From the cell containing the given text, extract its center point as [x, y] coordinate. 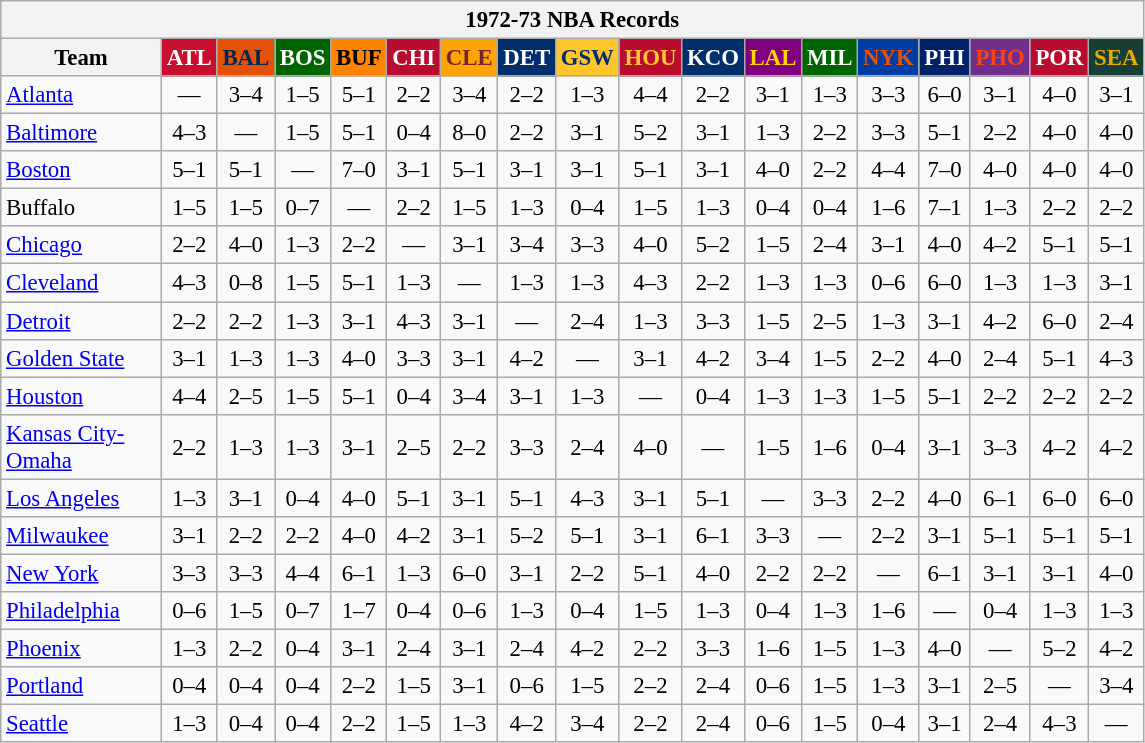
SEA [1116, 58]
0–8 [246, 283]
Phoenix [82, 648]
Los Angeles [82, 498]
LAL [772, 58]
Buffalo [82, 208]
New York [82, 573]
Baltimore [82, 133]
Portland [82, 686]
Detroit [82, 321]
BUF [359, 58]
Philadelphia [82, 611]
DET [526, 58]
HOU [650, 58]
MIL [830, 58]
PHO [1000, 58]
Kansas City-Omaha [82, 446]
NYK [888, 58]
Chicago [82, 245]
PHI [944, 58]
CLE [470, 58]
1–7 [359, 611]
1972-73 NBA Records [572, 20]
ATL [189, 58]
Golden State [82, 358]
BAL [246, 58]
Boston [82, 170]
8–0 [470, 133]
Seattle [82, 724]
POR [1060, 58]
GSW [587, 58]
Cleveland [82, 283]
Atlanta [82, 95]
BOS [303, 58]
Team [82, 58]
Houston [82, 396]
KCO [714, 58]
7–1 [944, 208]
CHI [414, 58]
Milwaukee [82, 536]
